Locate the cell with the specified text and output its (x, y) center coordinate. 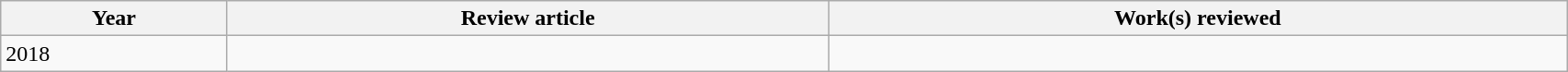
Review article (527, 18)
2018 (114, 54)
Year (114, 18)
Work(s) reviewed (1198, 18)
